Detect which cell encompasses the target text, then output its [X, Y] center coordinate. 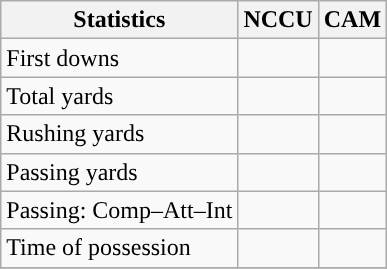
Passing yards [120, 172]
Statistics [120, 20]
NCCU [278, 20]
Time of possession [120, 248]
Total yards [120, 96]
CAM [352, 20]
Rushing yards [120, 134]
First downs [120, 58]
Passing: Comp–Att–Int [120, 210]
